Identify which cell holds the provided text, then report its [x, y] central coordinate. 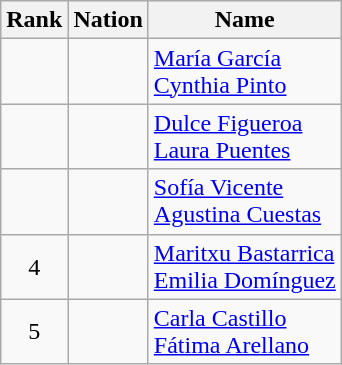
4 [34, 266]
María GarcíaCynthia Pinto [244, 72]
Nation [108, 20]
5 [34, 332]
Carla CastilloFátima Arellano [244, 332]
Sofía VicenteAgustina Cuestas [244, 202]
Maritxu BastarricaEmilia Domínguez [244, 266]
Name [244, 20]
Rank [34, 20]
Dulce FigueroaLaura Puentes [244, 136]
